Return [x, y] of the center of cell containing provided text 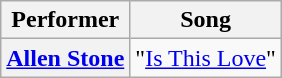
Song [206, 20]
"Is This Love" [206, 58]
Performer [66, 20]
Allen Stone [66, 58]
